Extract the [X, Y] coordinate from the center of the cell holding the provided text.  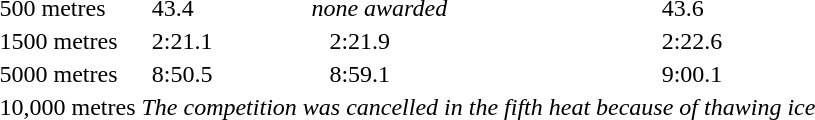
8:50.5 [228, 74]
2:21.1 [228, 41]
8:59.1 [488, 74]
2:21.9 [488, 41]
